Find where the given text appears and provide that cell's center as (X, Y) coordinate. 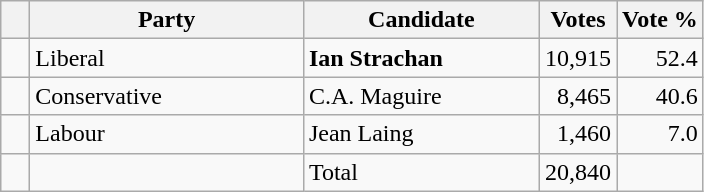
Liberal (167, 58)
Jean Laing (421, 134)
Labour (167, 134)
Vote % (660, 20)
52.4 (660, 58)
Candidate (421, 20)
Total (421, 172)
Votes (578, 20)
1,460 (578, 134)
8,465 (578, 96)
10,915 (578, 58)
20,840 (578, 172)
7.0 (660, 134)
40.6 (660, 96)
Conservative (167, 96)
Party (167, 20)
C.A. Maguire (421, 96)
Ian Strachan (421, 58)
